Pinpoint the cell where the given text exists, returning its [X, Y] midpoint coordinate. 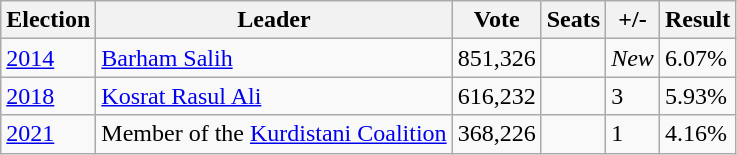
368,226 [496, 134]
4.16% [697, 134]
616,232 [496, 96]
Barham Salih [274, 58]
851,326 [496, 58]
+/- [633, 20]
Vote [496, 20]
2021 [48, 134]
2018 [48, 96]
Member of the Kurdistani Coalition [274, 134]
Kosrat Rasul Ali [274, 96]
1 [633, 134]
3 [633, 96]
Election [48, 20]
Result [697, 20]
2014 [48, 58]
Seats [573, 20]
5.93% [697, 96]
Leader [274, 20]
New [633, 58]
6.07% [697, 58]
